Return the (X, Y) coordinate for the center point of the cell that contains the specified text.  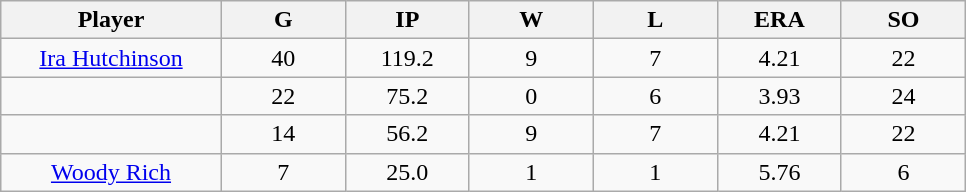
Ira Hutchinson (111, 58)
3.93 (779, 96)
G (283, 20)
5.76 (779, 172)
ERA (779, 20)
24 (903, 96)
25.0 (407, 172)
14 (283, 134)
40 (283, 58)
Player (111, 20)
W (531, 20)
75.2 (407, 96)
L (655, 20)
IP (407, 20)
0 (531, 96)
119.2 (407, 58)
SO (903, 20)
Woody Rich (111, 172)
56.2 (407, 134)
